For the text-containing cell, return its midpoint in (x, y) coordinate format. 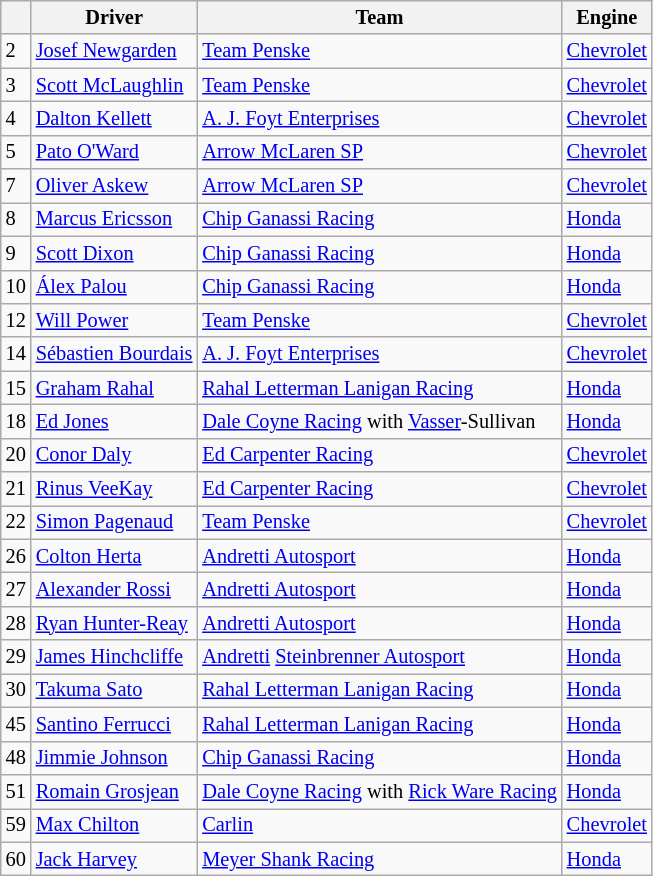
26 (16, 556)
Ed Jones (114, 421)
Colton Herta (114, 556)
20 (16, 455)
Marcus Ericsson (114, 219)
29 (16, 657)
Romain Grosjean (114, 791)
James Hinchcliffe (114, 657)
Alexander Rossi (114, 589)
10 (16, 287)
7 (16, 186)
Will Power (114, 320)
Carlin (379, 825)
Team (379, 17)
5 (16, 152)
Graham Rahal (114, 388)
51 (16, 791)
9 (16, 253)
Scott Dixon (114, 253)
8 (16, 219)
Engine (607, 17)
Oliver Askew (114, 186)
22 (16, 522)
Scott McLaughlin (114, 85)
Sébastien Bourdais (114, 354)
Simon Pagenaud (114, 522)
Andretti Steinbrenner Autosport (379, 657)
Ryan Hunter-Reay (114, 623)
Dalton Kellett (114, 118)
Rinus VeeKay (114, 489)
Takuma Sato (114, 690)
Álex Palou (114, 287)
2 (16, 51)
48 (16, 758)
Pato O'Ward (114, 152)
Meyer Shank Racing (379, 859)
27 (16, 589)
Max Chilton (114, 825)
Jack Harvey (114, 859)
15 (16, 388)
Josef Newgarden (114, 51)
Santino Ferrucci (114, 724)
18 (16, 421)
30 (16, 690)
Dale Coyne Racing with Rick Ware Racing (379, 791)
12 (16, 320)
45 (16, 724)
28 (16, 623)
3 (16, 85)
Driver (114, 17)
59 (16, 825)
Dale Coyne Racing with Vasser-Sullivan (379, 421)
60 (16, 859)
21 (16, 489)
Jimmie Johnson (114, 758)
Conor Daly (114, 455)
14 (16, 354)
4 (16, 118)
